Provide the (X, Y) coordinate of the cell's center where the given text is located.  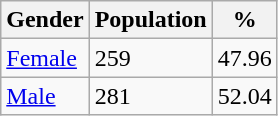
Female (45, 58)
% (244, 20)
281 (150, 96)
259 (150, 58)
Population (150, 20)
Male (45, 96)
47.96 (244, 58)
52.04 (244, 96)
Gender (45, 20)
